Find where the given text appears and provide that cell's center as [X, Y] coordinate. 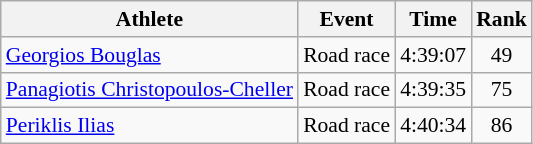
Athlete [150, 19]
4:39:07 [433, 55]
49 [502, 55]
Georgios Bouglas [150, 55]
Event [346, 19]
Time [433, 19]
4:39:35 [433, 90]
Rank [502, 19]
4:40:34 [433, 126]
86 [502, 126]
Periklis Ilias [150, 126]
75 [502, 90]
Panagiotis Christopoulos-Cheller [150, 90]
